Scan for the cell matching the given text and deliver its (x, y) coordinate at center. 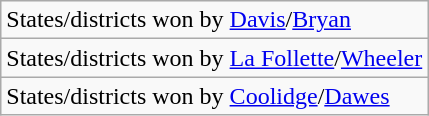
States/districts won by Davis/Bryan (214, 20)
States/districts won by La Follette/Wheeler (214, 58)
States/districts won by Coolidge/Dawes (214, 96)
